Return the (X, Y) coordinate for the center point of the cell that contains the specified text.  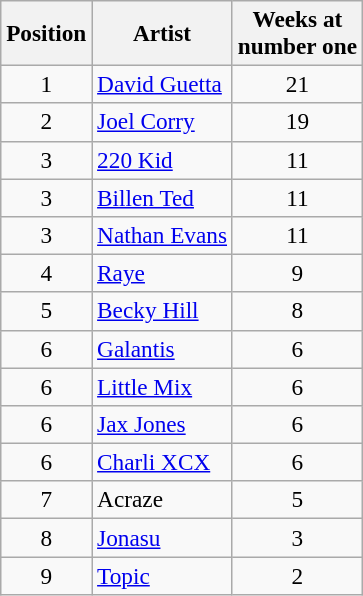
Galantis (162, 349)
Little Mix (162, 386)
Weeks atnumber one (297, 32)
220 Kid (162, 160)
Charli XCX (162, 462)
21 (297, 84)
Artist (162, 32)
David Guetta (162, 84)
19 (297, 122)
Position (46, 32)
Topic (162, 575)
7 (46, 500)
4 (46, 273)
Becky Hill (162, 311)
Billen Ted (162, 197)
Nathan Evans (162, 235)
1 (46, 84)
Acraze (162, 500)
Raye (162, 273)
Jonasu (162, 537)
Jax Jones (162, 424)
Joel Corry (162, 122)
